Output the [X, Y] coordinate of the center of the cell containing the given text.  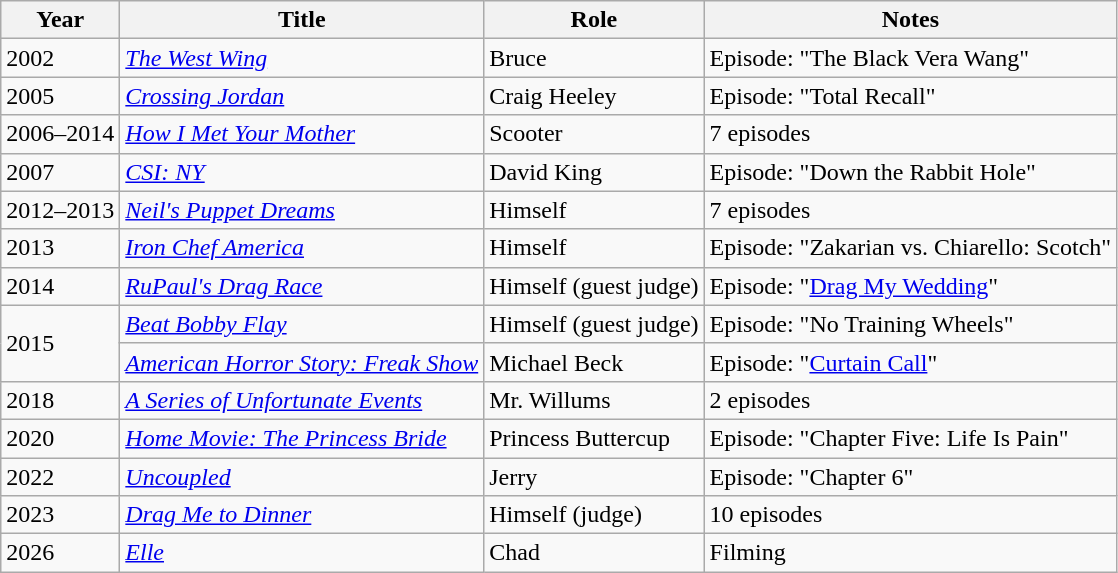
Michael Beck [594, 362]
Episode: "Chapter Five: Life Is Pain" [910, 438]
Crossing Jordan [302, 96]
A Series of Unfortunate Events [302, 400]
2006–2014 [60, 134]
Craig Heeley [594, 96]
Notes [910, 20]
Chad [594, 553]
2002 [60, 58]
2018 [60, 400]
Himself (judge) [594, 515]
Uncoupled [302, 477]
Filming [910, 553]
Episode: "Drag My Wedding" [910, 286]
2007 [60, 172]
2012–2013 [60, 210]
Drag Me to Dinner [302, 515]
Episode: "Down the Rabbit Hole" [910, 172]
Episode: "The Black Vera Wang" [910, 58]
2014 [60, 286]
Scooter [594, 134]
Bruce [594, 58]
Neil's Puppet Dreams [302, 210]
10 episodes [910, 515]
2020 [60, 438]
RuPaul's Drag Race [302, 286]
David King [594, 172]
Role [594, 20]
Elle [302, 553]
2026 [60, 553]
CSI: NY [302, 172]
2005 [60, 96]
Jerry [594, 477]
The West Wing [302, 58]
Princess Buttercup [594, 438]
Title [302, 20]
Year [60, 20]
American Horror Story: Freak Show [302, 362]
Episode: "Zakarian vs. Chiarello: Scotch" [910, 248]
How I Met Your Mother [302, 134]
2013 [60, 248]
Episode: "No Training Wheels" [910, 324]
Home Movie: The Princess Bride [302, 438]
Episode: "Chapter 6" [910, 477]
Iron Chef America [302, 248]
Beat Bobby Flay [302, 324]
Episode: "Curtain Call" [910, 362]
Episode: "Total Recall" [910, 96]
2023 [60, 515]
2022 [60, 477]
2 episodes [910, 400]
Mr. Willums [594, 400]
2015 [60, 343]
